Identify which cell holds the provided text, then report its [x, y] central coordinate. 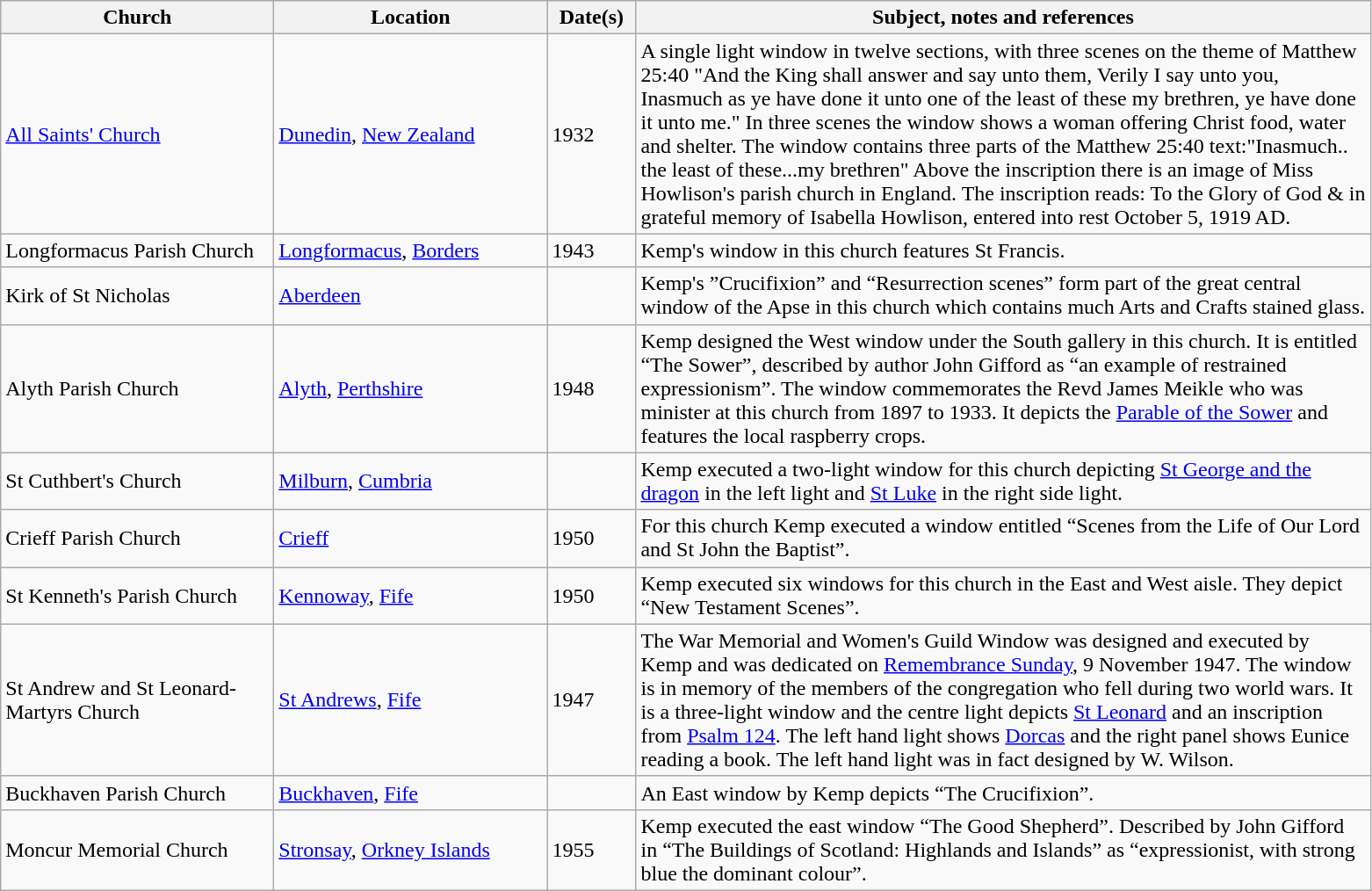
Dunedin, New Zealand [411, 134]
Alyth, Perthshire [411, 388]
Kemp executed a two-light window for this church depicting St George and the dragon in the left light and St Luke in the right side light. [1003, 482]
1932 [592, 134]
Alyth Parish Church [137, 388]
Kemp's window in this church features St Francis. [1003, 250]
Subject, notes and references [1003, 18]
St Kenneth's Parish Church [137, 596]
1943 [592, 250]
Buckhaven Parish Church [137, 793]
Moncur Memorial Church [137, 850]
Church [137, 18]
Location [411, 18]
Aberdeen [411, 295]
An East window by Kemp depicts “The Crucifixion”. [1003, 793]
1948 [592, 388]
St Andrew and St Leonard-Martyrs Church [137, 699]
Kirk of St Nicholas [137, 295]
1947 [592, 699]
Date(s) [592, 18]
Buckhaven, Fife [411, 793]
Kemp executed six windows for this church in the East and West aisle. They depict “New Testament Scenes”. [1003, 596]
St Cuthbert's Church [137, 482]
Crieff Parish Church [137, 538]
All Saints' Church [137, 134]
Crieff [411, 538]
Longformacus, Borders [411, 250]
Kennoway, Fife [411, 596]
Milburn, Cumbria [411, 482]
St Andrews, Fife [411, 699]
1955 [592, 850]
Stronsay, Orkney Islands [411, 850]
For this church Kemp executed a window entitled “Scenes from the Life of Our Lord and St John the Baptist”. [1003, 538]
Longformacus Parish Church [137, 250]
